Return (X, Y) of the center of cell containing provided text 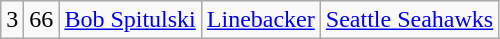
Bob Spitulski (130, 20)
66 (42, 20)
Linebacker (260, 20)
Seattle Seahawks (409, 20)
3 (12, 20)
